Scan for the cell matching the given text and deliver its [X, Y] coordinate at center. 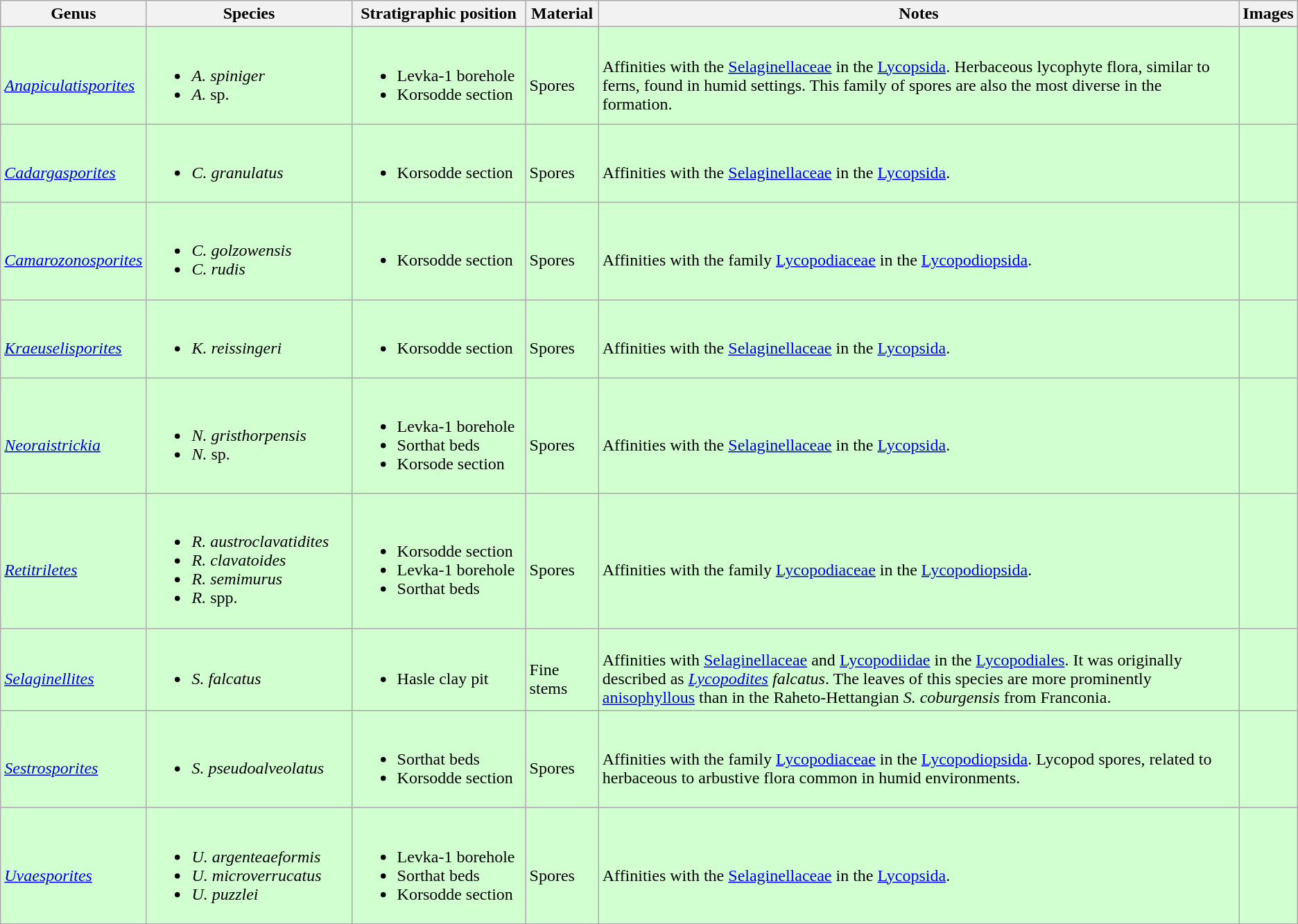
C. granulatus [249, 164]
Sestrosporites [73, 759]
Uvaesporites [73, 865]
Hasle clay pit [438, 670]
S. falcatus [249, 670]
Kraeuselisporites [73, 338]
C. golzowensisC. rudis [249, 251]
Sorthat bedsKorsodde section [438, 759]
Levka-1 boreholeSorthat bedsKorsode section [438, 435]
K. reissingeri [249, 338]
Levka-1 boreholeSorthat bedsKorsodde section [438, 865]
Genus [73, 14]
Retitriletes [73, 561]
Species [249, 14]
U. argenteaeformisU. microverrucatusU. puzzlei [249, 865]
Notes [919, 14]
Images [1268, 14]
Neoraistrickia [73, 435]
Fine stems [562, 670]
S. pseudoalveolatus [249, 759]
Selaginellites [73, 670]
N. gristhorpensisN. sp. [249, 435]
Cadargasporites [73, 164]
Material [562, 14]
A. spinigerA. sp. [249, 76]
Korsodde sectionLevka-1 boreholeSorthat beds [438, 561]
Anapiculatisporites [73, 76]
Levka-1 boreholeKorsodde section [438, 76]
R. austroclavatiditesR. clavatoidesR. semimurusR. spp. [249, 561]
Camarozonosporites [73, 251]
Stratigraphic position [438, 14]
